Find where the given text appears and provide that cell's center as (x, y) coordinate. 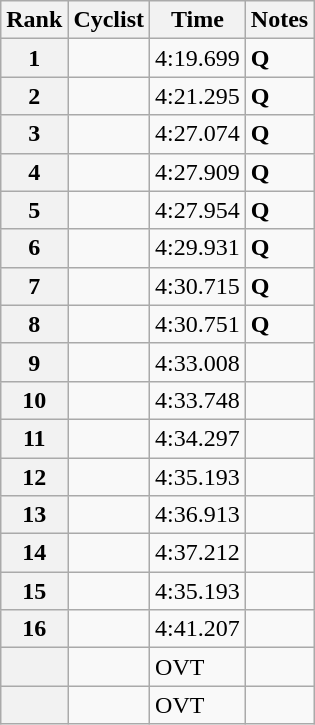
4:30.751 (198, 324)
1 (34, 58)
4:21.295 (198, 96)
13 (34, 515)
4 (34, 172)
4:33.008 (198, 362)
3 (34, 134)
Rank (34, 20)
12 (34, 477)
4:27.954 (198, 210)
4:30.715 (198, 286)
10 (34, 400)
4:36.913 (198, 515)
4:33.748 (198, 400)
9 (34, 362)
4:27.909 (198, 172)
11 (34, 438)
Notes (279, 20)
16 (34, 629)
4:27.074 (198, 134)
4:19.699 (198, 58)
6 (34, 248)
Cyclist (109, 20)
Time (198, 20)
4:34.297 (198, 438)
2 (34, 96)
8 (34, 324)
4:37.212 (198, 553)
14 (34, 553)
4:29.931 (198, 248)
7 (34, 286)
15 (34, 591)
5 (34, 210)
4:41.207 (198, 629)
